From the cell containing the given text, extract its center point as [x, y] coordinate. 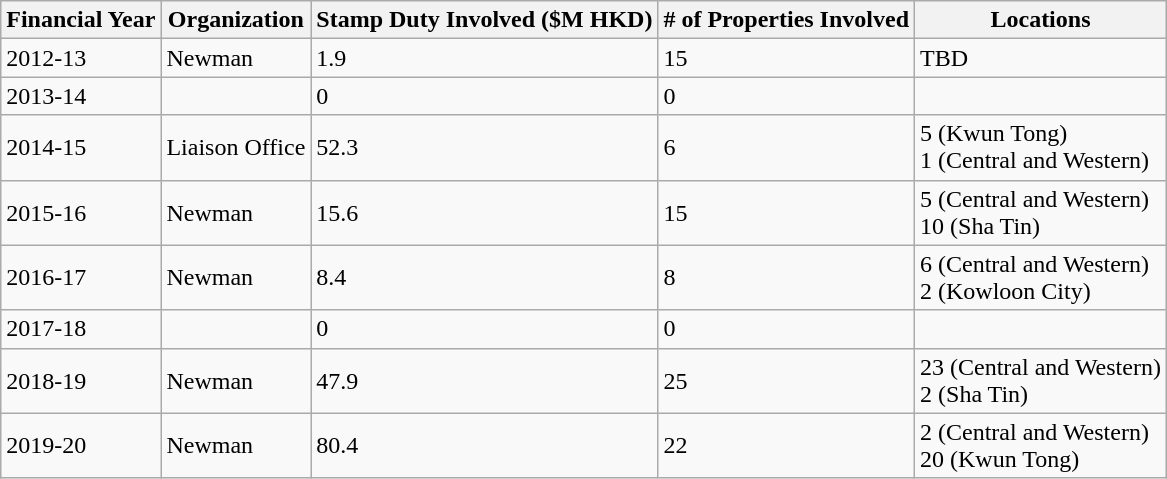
Liaison Office [236, 148]
TBD [1041, 58]
22 [786, 446]
2018-19 [81, 380]
2 (Central and Western)20 (Kwun Tong) [1041, 446]
6 [786, 148]
Stamp Duty Involved ($M HKD) [484, 20]
8 [786, 278]
5 (Kwun Tong)1 (Central and Western) [1041, 148]
1.9 [484, 58]
6 (Central and Western)2 (Kowloon City) [1041, 278]
47.9 [484, 380]
2015-16 [81, 212]
Financial Year [81, 20]
2017-18 [81, 329]
2016-17 [81, 278]
2012-13 [81, 58]
15.6 [484, 212]
5 (Central and Western)10 (Sha Tin) [1041, 212]
8.4 [484, 278]
52.3 [484, 148]
2014-15 [81, 148]
Organization [236, 20]
80.4 [484, 446]
Locations [1041, 20]
# of Properties Involved [786, 20]
2013-14 [81, 96]
25 [786, 380]
23 (Central and Western)2 (Sha Tin) [1041, 380]
2019-20 [81, 446]
